Scan for the cell matching the given text and deliver its (X, Y) coordinate at center. 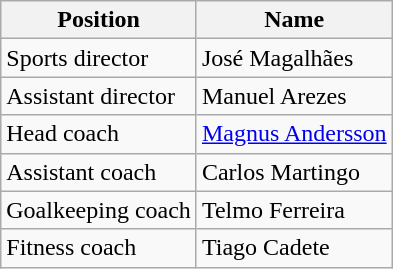
Position (99, 20)
Manuel Arezes (294, 96)
Tiago Cadete (294, 248)
Magnus Andersson (294, 134)
Carlos Martingo (294, 172)
Sports director (99, 58)
Assistant coach (99, 172)
Goalkeeping coach (99, 210)
Name (294, 20)
Head coach (99, 134)
Assistant director (99, 96)
Telmo Ferreira (294, 210)
José Magalhães (294, 58)
Fitness coach (99, 248)
